For the text-containing cell, return its midpoint in [x, y] coordinate format. 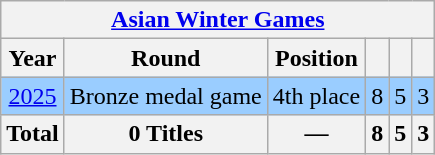
Year [33, 58]
2025 [33, 96]
Position [316, 58]
Total [33, 134]
Asian Winter Games [218, 20]
4th place [316, 96]
Bronze medal game [166, 96]
Round [166, 58]
0 Titles [166, 134]
— [316, 134]
